For the text-containing cell, return its midpoint in (X, Y) coordinate format. 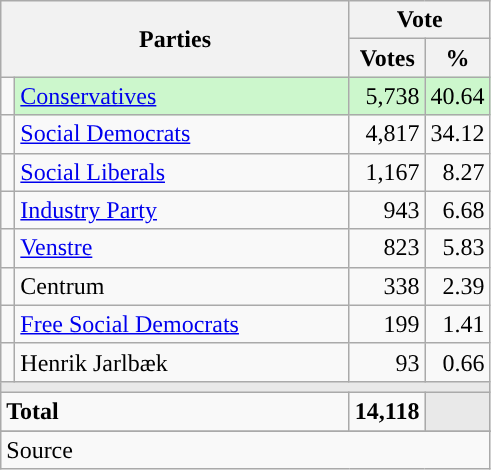
1.41 (458, 324)
Free Social Democrats (182, 324)
Vote (420, 20)
Source (246, 449)
Total (176, 411)
Industry Party (182, 210)
Parties (176, 39)
1,167 (387, 172)
Centrum (182, 286)
Henrik Jarlbæk (182, 362)
8.27 (458, 172)
338 (387, 286)
Venstre (182, 248)
93 (387, 362)
40.64 (458, 96)
% (458, 58)
4,817 (387, 134)
6.68 (458, 210)
2.39 (458, 286)
34.12 (458, 134)
823 (387, 248)
5.83 (458, 248)
Social Democrats (182, 134)
943 (387, 210)
199 (387, 324)
0.66 (458, 362)
Social Liberals (182, 172)
Votes (387, 58)
Conservatives (182, 96)
14,118 (387, 411)
5,738 (387, 96)
